Return (x, y) of the center of cell containing provided text 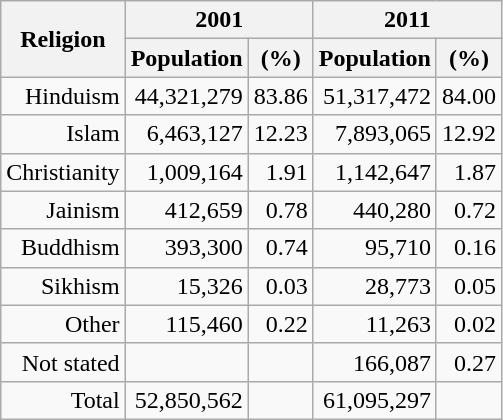
Hinduism (63, 96)
Buddhism (63, 248)
12.23 (280, 134)
11,263 (374, 324)
0.02 (468, 324)
1,009,164 (186, 172)
Total (63, 400)
0.22 (280, 324)
0.74 (280, 248)
Not stated (63, 362)
Jainism (63, 210)
0.72 (468, 210)
Religion (63, 39)
7,893,065 (374, 134)
15,326 (186, 286)
52,850,562 (186, 400)
Sikhism (63, 286)
84.00 (468, 96)
0.27 (468, 362)
1.87 (468, 172)
Christianity (63, 172)
2001 (219, 20)
51,317,472 (374, 96)
Other (63, 324)
2011 (407, 20)
166,087 (374, 362)
393,300 (186, 248)
412,659 (186, 210)
0.16 (468, 248)
6,463,127 (186, 134)
61,095,297 (374, 400)
115,460 (186, 324)
1,142,647 (374, 172)
44,321,279 (186, 96)
Islam (63, 134)
95,710 (374, 248)
12.92 (468, 134)
440,280 (374, 210)
0.03 (280, 286)
83.86 (280, 96)
0.78 (280, 210)
0.05 (468, 286)
28,773 (374, 286)
1.91 (280, 172)
